Return [x, y] of the center of cell containing provided text 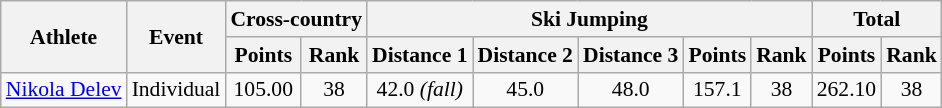
45.0 [526, 90]
262.10 [846, 90]
105.00 [263, 90]
Total [877, 19]
Distance 1 [420, 55]
Athlete [64, 36]
Ski Jumping [590, 19]
Distance 3 [630, 55]
48.0 [630, 90]
Distance 2 [526, 55]
Cross-country [296, 19]
Event [176, 36]
42.0 (fall) [420, 90]
157.1 [717, 90]
Individual [176, 90]
Nikola Delev [64, 90]
